Detect which cell encompasses the target text, then output its [x, y] center coordinate. 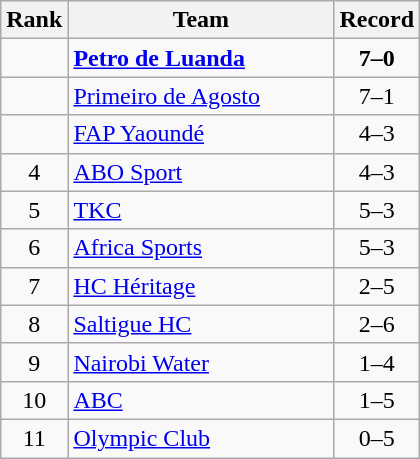
5 [34, 210]
Petro de Luanda [201, 58]
10 [34, 400]
9 [34, 362]
1–5 [377, 400]
Rank [34, 20]
4 [34, 172]
Saltigue HC [201, 324]
7–0 [377, 58]
11 [34, 438]
2–5 [377, 286]
6 [34, 248]
HC Héritage [201, 286]
Primeiro de Agosto [201, 96]
Africa Sports [201, 248]
ABC [201, 400]
2–6 [377, 324]
7–1 [377, 96]
7 [34, 286]
FAP Yaoundé [201, 134]
0–5 [377, 438]
8 [34, 324]
Nairobi Water [201, 362]
Olympic Club [201, 438]
Record [377, 20]
1–4 [377, 362]
ABO Sport [201, 172]
Team [201, 20]
TKC [201, 210]
